Find where the given text appears and provide that cell's center as [X, Y] coordinate. 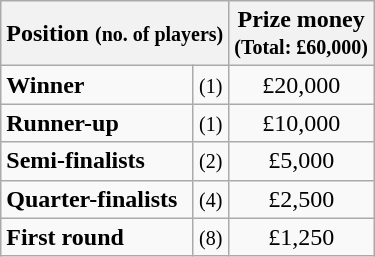
Prize money(Total: £60,000) [302, 34]
Position (no. of players) [115, 34]
£1,250 [302, 237]
Winner [97, 85]
Runner-up [97, 123]
£5,000 [302, 161]
£20,000 [302, 85]
£2,500 [302, 199]
Quarter-finalists [97, 199]
(4) [211, 199]
(8) [211, 237]
£10,000 [302, 123]
First round [97, 237]
(2) [211, 161]
Semi-finalists [97, 161]
